From the cell containing the given text, extract its center point as [X, Y] coordinate. 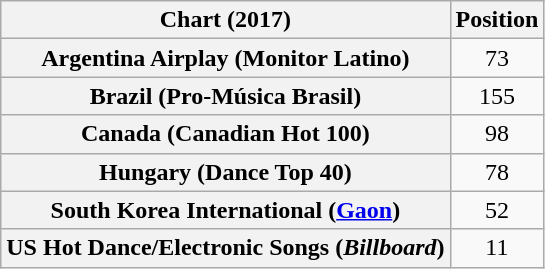
South Korea International (Gaon) [226, 210]
Brazil (Pro-Música Brasil) [226, 96]
Chart (2017) [226, 20]
73 [497, 58]
52 [497, 210]
Argentina Airplay (Monitor Latino) [226, 58]
Position [497, 20]
Hungary (Dance Top 40) [226, 172]
Canada (Canadian Hot 100) [226, 134]
155 [497, 96]
98 [497, 134]
US Hot Dance/Electronic Songs (Billboard) [226, 248]
78 [497, 172]
11 [497, 248]
